Pinpoint the cell where the given text exists, returning its (x, y) midpoint coordinate. 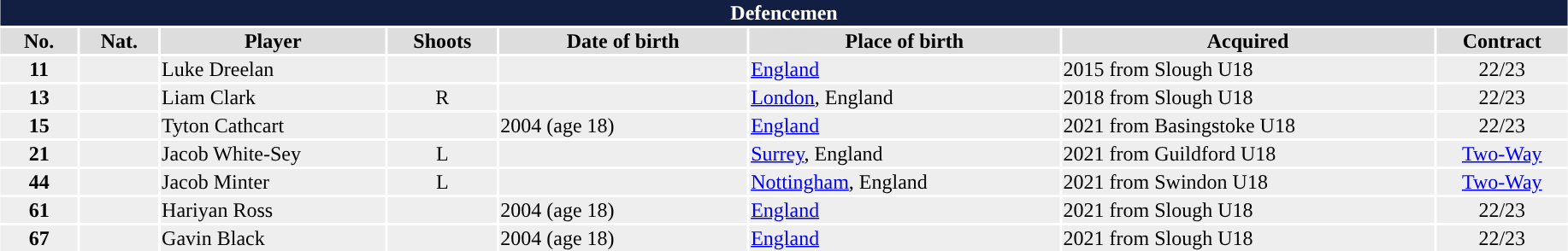
15 (39, 125)
Luke Dreelan (274, 69)
Jacob White-Sey (274, 154)
21 (39, 154)
Surrey, England (905, 154)
Defencemen (783, 13)
11 (39, 69)
Acquired (1248, 41)
2021 from Guildford U18 (1248, 154)
R (443, 97)
13 (39, 97)
2015 from Slough U18 (1248, 69)
London, England (905, 97)
67 (39, 238)
Nottingham, England (905, 182)
Contract (1502, 41)
Place of birth (905, 41)
Hariyan Ross (274, 210)
Player (274, 41)
Gavin Black (274, 238)
Tyton Cathcart (274, 125)
No. (39, 41)
Nat. (120, 41)
44 (39, 182)
2021 from Swindon U18 (1248, 182)
Date of birth (623, 41)
2021 from Basingstoke U18 (1248, 125)
Shoots (443, 41)
Jacob Minter (274, 182)
Liam Clark (274, 97)
61 (39, 210)
2018 from Slough U18 (1248, 97)
